Identify which cell holds the provided text, then report its [x, y] central coordinate. 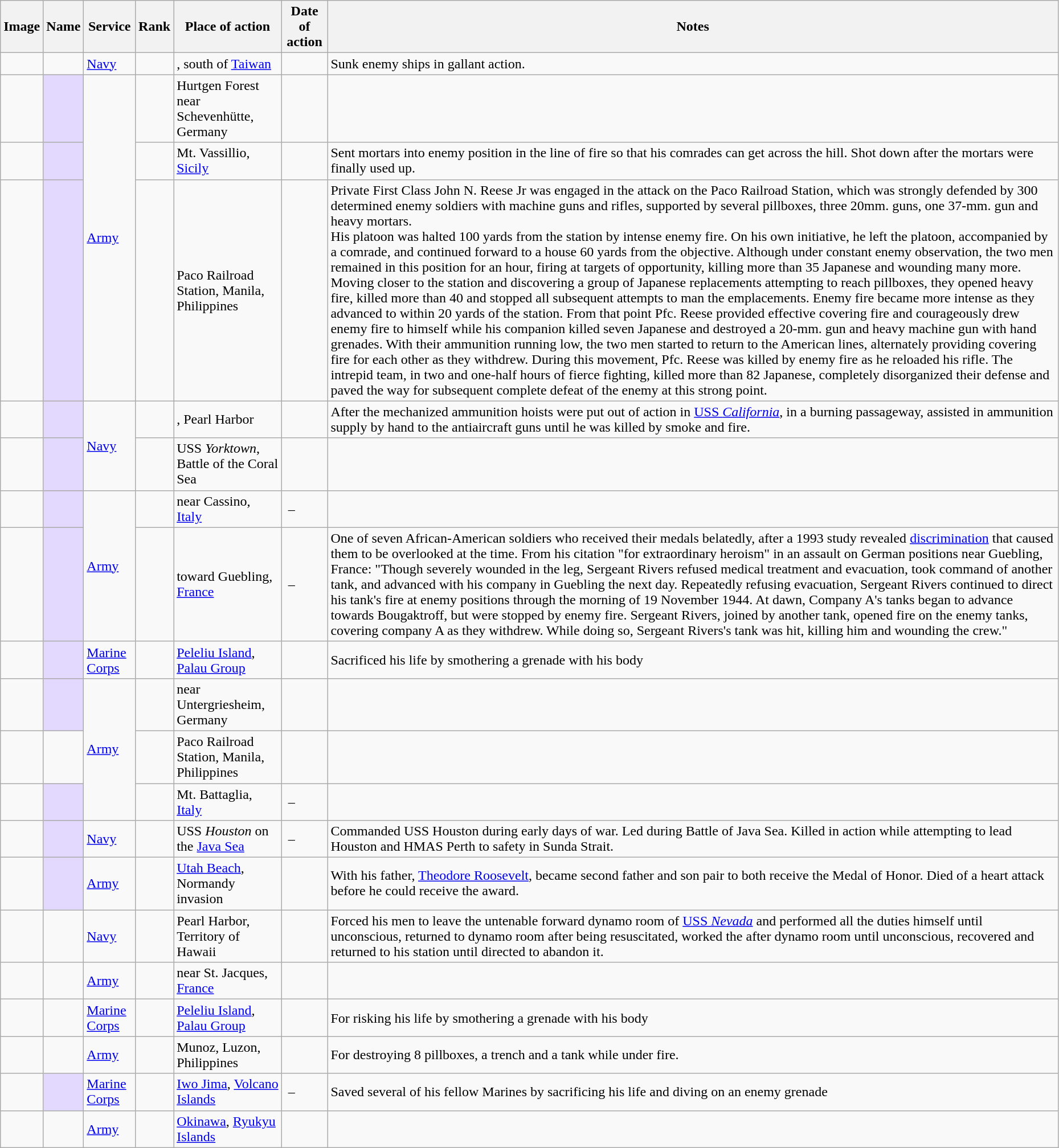
Rank [155, 27]
For risking his life by smothering a grenade with his body [693, 1018]
Date of action [304, 27]
Image [22, 27]
Service [109, 27]
Mt. Battaglia, Italy [228, 802]
Notes [693, 27]
Iwo Jima, Volcano Islands [228, 1092]
Okinawa, Ryukyu Islands [228, 1129]
Sacrificed his life by smothering a grenade with his body [693, 659]
near Untergriesheim, Germany [228, 704]
USS Yorktown, Battle of the Coral Sea [228, 464]
Pearl Harbor, Territory of Hawaii [228, 936]
Hurtgen Forest near Schevenhütte, Germany [228, 108]
Mt. Vassillio, Sicily [228, 161]
, Pearl Harbor [228, 419]
Name [64, 27]
Sunk enemy ships in gallant action. [693, 64]
Munoz, Luzon, Philippines [228, 1055]
, south of Taiwan [228, 64]
near Cassino, Italy [228, 509]
For destroying 8 pillboxes, a trench and a tank while under fire. [693, 1055]
Place of action [228, 27]
Saved several of his fellow Marines by sacrificing his life and diving on an enemy grenade [693, 1092]
near St. Jacques, France [228, 981]
Utah Beach, Normandy invasion [228, 884]
toward Guebling, France [228, 584]
Sent mortars into enemy position in the line of fire so that his comrades can get across the hill. Shot down after the mortars were finally used up. [693, 161]
USS Houston on the Java Sea [228, 839]
